For the text-containing cell, return its midpoint in [X, Y] coordinate format. 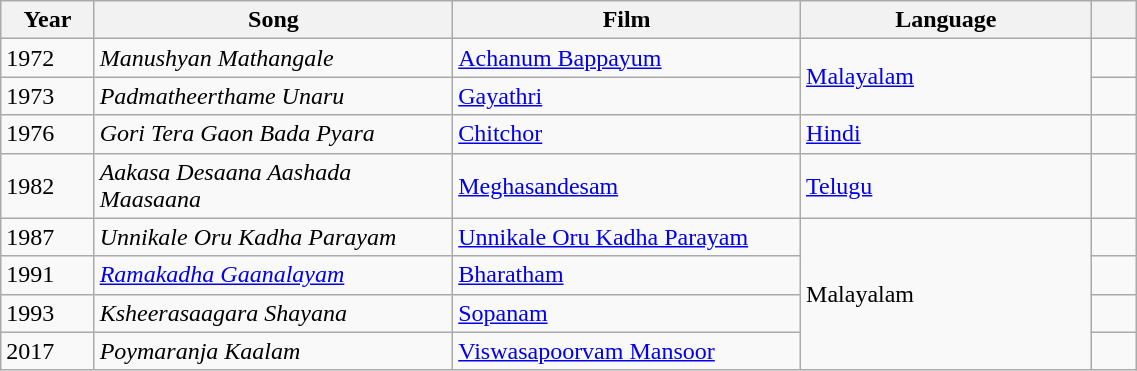
Bharatham [627, 275]
Poymaranja Kaalam [274, 351]
1991 [48, 275]
Chitchor [627, 134]
Language [946, 20]
Year [48, 20]
Gori Tera Gaon Bada Pyara [274, 134]
Meghasandesam [627, 186]
Hindi [946, 134]
Viswasapoorvam Mansoor [627, 351]
Song [274, 20]
1972 [48, 58]
Padmatheerthame Unaru [274, 96]
1982 [48, 186]
Aakasa Desaana Aashada Maasaana [274, 186]
Manushyan Mathangale [274, 58]
Ksheerasaagara Shayana [274, 313]
Achanum Bappayum [627, 58]
1973 [48, 96]
1987 [48, 237]
Film [627, 20]
1976 [48, 134]
1993 [48, 313]
Gayathri [627, 96]
Ramakadha Gaanalayam [274, 275]
2017 [48, 351]
Telugu [946, 186]
Sopanam [627, 313]
